Return the [X, Y] coordinate for the center point of the cell that contains the specified text.  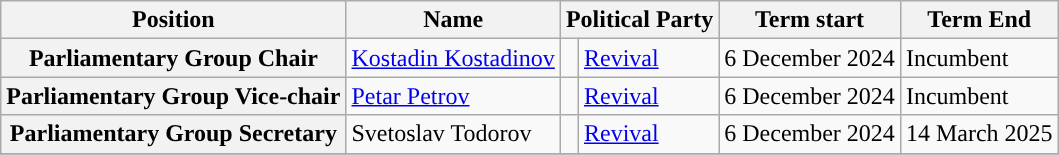
Term End [979, 20]
Position [174, 20]
Parliamentary Group Chair [174, 58]
Parliamentary Group Secretary [174, 134]
Term start [810, 20]
14 March 2025 [979, 134]
Petar Petrov [453, 96]
Political Party [639, 20]
Name [453, 20]
Svetoslav Todorov [453, 134]
Kostadin Kostadinov [453, 58]
Parliamentary Group Vice-chair [174, 96]
